Find where the given text appears and provide that cell's center as (x, y) coordinate. 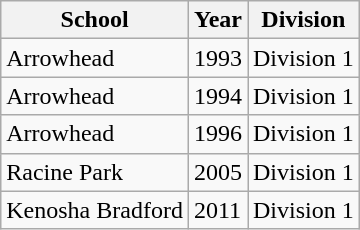
Racine Park (95, 172)
Year (218, 20)
1993 (218, 58)
2005 (218, 172)
Division (304, 20)
1996 (218, 134)
Kenosha Bradford (95, 210)
2011 (218, 210)
1994 (218, 96)
School (95, 20)
